Identify which cell holds the provided text, then report its (X, Y) central coordinate. 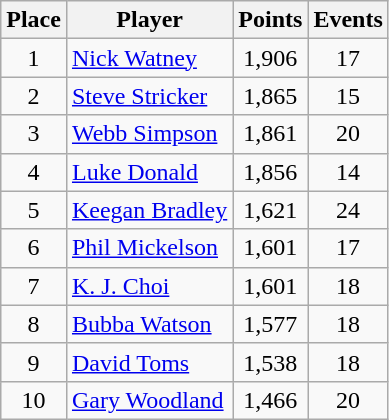
4 (34, 172)
K. J. Choi (149, 286)
Webb Simpson (149, 134)
1,906 (270, 58)
1,856 (270, 172)
Events (348, 20)
Phil Mickelson (149, 248)
Keegan Bradley (149, 210)
Bubba Watson (149, 324)
14 (348, 172)
Player (149, 20)
1,865 (270, 96)
1,538 (270, 362)
2 (34, 96)
David Toms (149, 362)
Luke Donald (149, 172)
6 (34, 248)
10 (34, 400)
5 (34, 210)
Place (34, 20)
1,466 (270, 400)
15 (348, 96)
1 (34, 58)
Points (270, 20)
Nick Watney (149, 58)
1,577 (270, 324)
1,861 (270, 134)
3 (34, 134)
24 (348, 210)
7 (34, 286)
1,621 (270, 210)
Steve Stricker (149, 96)
8 (34, 324)
9 (34, 362)
Gary Woodland (149, 400)
